Extract the [x, y] coordinate from the center of the cell holding the provided text.  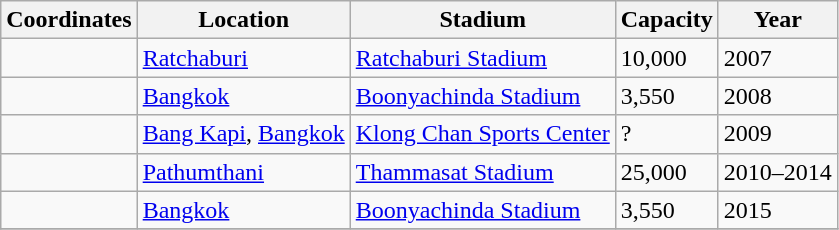
25,000 [666, 172]
2007 [778, 58]
2010–2014 [778, 172]
Thammasat Stadium [482, 172]
? [666, 134]
2015 [778, 210]
Pathumthani [244, 172]
Ratchaburi [244, 58]
Location [244, 20]
Stadium [482, 20]
2009 [778, 134]
Year [778, 20]
Ratchaburi Stadium [482, 58]
Bang Kapi, Bangkok [244, 134]
Klong Chan Sports Center [482, 134]
Capacity [666, 20]
2008 [778, 96]
Coordinates [69, 20]
10,000 [666, 58]
